Provide the [x, y] coordinate of the cell's center where the given text is located.  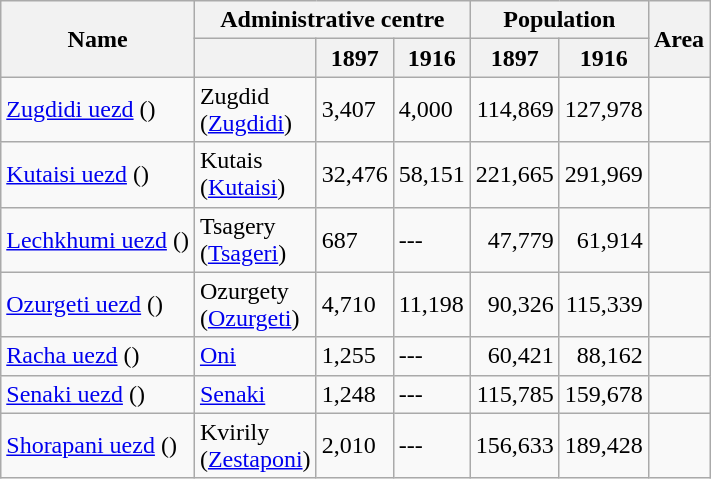
88,162 [604, 356]
115,339 [604, 304]
Population [559, 20]
Tsagery(Tsageri) [255, 240]
127,978 [604, 110]
Lechkhumi uezd () [98, 240]
Senaki [255, 394]
47,779 [514, 240]
Senaki uezd () [98, 394]
Kvirily(Zestaponi) [255, 446]
Oni [255, 356]
Zugdid(Zugdidi) [255, 110]
1,248 [354, 394]
Zugdidi uezd () [98, 110]
Kutais(Kutaisi) [255, 174]
156,633 [514, 446]
1,255 [354, 356]
687 [354, 240]
115,785 [514, 394]
Racha uezd () [98, 356]
Ozurgeti uezd () [98, 304]
58,151 [432, 174]
114,869 [514, 110]
Administrative centre [332, 20]
291,969 [604, 174]
32,476 [354, 174]
60,421 [514, 356]
Name [98, 39]
Area [678, 39]
11,198 [432, 304]
Kutaisi uezd () [98, 174]
159,678 [604, 394]
61,914 [604, 240]
Shorapani uezd () [98, 446]
4,000 [432, 110]
4,710 [354, 304]
3,407 [354, 110]
90,326 [514, 304]
Ozurgety(Ozurgeti) [255, 304]
221,665 [514, 174]
189,428 [604, 446]
2,010 [354, 446]
